Identify which cell holds the provided text, then report its [X, Y] central coordinate. 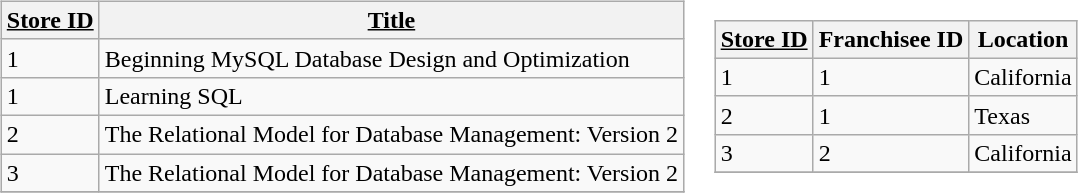
Learning SQL [391, 96]
Texas [1023, 115]
Beginning MySQL Database Design and Optimization [391, 58]
Franchisee ID [891, 39]
Location [1023, 39]
Title [391, 20]
